Determine the [X, Y] coordinate at the center of the cell enclosing the given text.  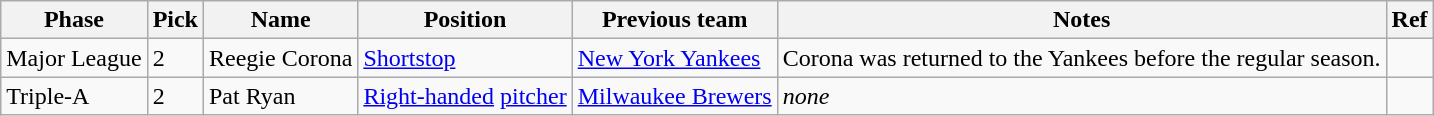
Right-handed pitcher [465, 96]
Phase [74, 20]
New York Yankees [674, 58]
Position [465, 20]
Ref [1410, 20]
Shortstop [465, 58]
Milwaukee Brewers [674, 96]
Previous team [674, 20]
none [1082, 96]
Corona was returned to the Yankees before the regular season. [1082, 58]
Triple-A [74, 96]
Pick [175, 20]
Major League [74, 58]
Name [280, 20]
Pat Ryan [280, 96]
Reegie Corona [280, 58]
Notes [1082, 20]
